Extract the (X, Y) coordinate from the center of the cell holding the provided text.  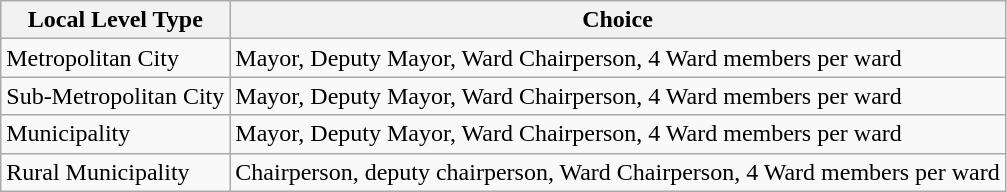
Choice (618, 20)
Metropolitan City (116, 58)
Chairperson, deputy chairperson, Ward Chairperson, 4 Ward members per ward (618, 172)
Local Level Type (116, 20)
Sub-Metropolitan City (116, 96)
Municipality (116, 134)
Rural Municipality (116, 172)
